For the text-containing cell, return its midpoint in (X, Y) coordinate format. 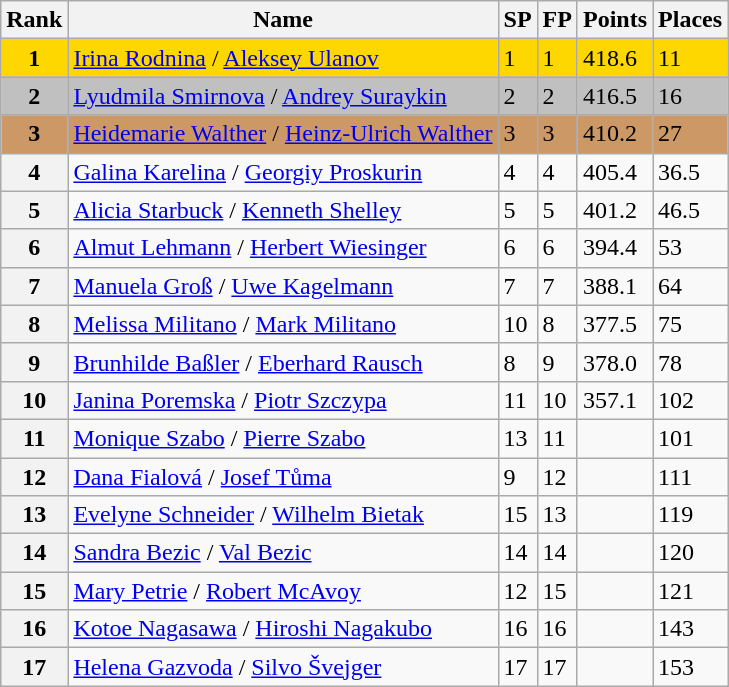
394.4 (614, 248)
Mary Petrie / Robert McAvoy (283, 591)
Points (614, 20)
Dana Fialová / Josef Tůma (283, 477)
SP (518, 20)
Kotoe Nagasawa / Hiroshi Nagakubo (283, 629)
Irina Rodnina / Aleksey Ulanov (283, 58)
119 (690, 515)
388.1 (614, 286)
Lyudmila Smirnova / Andrey Suraykin (283, 96)
FP (557, 20)
401.2 (614, 210)
75 (690, 324)
Places (690, 20)
111 (690, 477)
46.5 (690, 210)
Evelyne Schneider / Wilhelm Bietak (283, 515)
Melissa Militano / Mark Militano (283, 324)
Sandra Bezic / Val Bezic (283, 553)
Heidemarie Walther / Heinz-Ulrich Walther (283, 134)
Alicia Starbuck / Kenneth Shelley (283, 210)
Manuela Groß / Uwe Kagelmann (283, 286)
102 (690, 400)
153 (690, 667)
Brunhilde Baßler / Eberhard Rausch (283, 362)
378.0 (614, 362)
Name (283, 20)
Janina Poremska / Piotr Szczypa (283, 400)
36.5 (690, 172)
410.2 (614, 134)
Monique Szabo / Pierre Szabo (283, 438)
416.5 (614, 96)
78 (690, 362)
121 (690, 591)
418.6 (614, 58)
Almut Lehmann / Herbert Wiesinger (283, 248)
405.4 (614, 172)
120 (690, 553)
Helena Gazvoda / Silvo Švejger (283, 667)
27 (690, 134)
357.1 (614, 400)
53 (690, 248)
64 (690, 286)
101 (690, 438)
Galina Karelina / Georgiy Proskurin (283, 172)
143 (690, 629)
377.5 (614, 324)
Rank (34, 20)
